Identify which cell holds the provided text, then report its (X, Y) central coordinate. 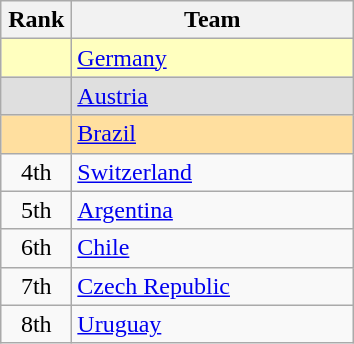
Switzerland (212, 172)
Team (212, 20)
Uruguay (212, 324)
Chile (212, 248)
7th (36, 286)
Austria (212, 96)
Brazil (212, 134)
Rank (36, 20)
Argentina (212, 210)
4th (36, 172)
Germany (212, 58)
5th (36, 210)
8th (36, 324)
6th (36, 248)
Czech Republic (212, 286)
